Detect which cell encompasses the target text, then output its [x, y] center coordinate. 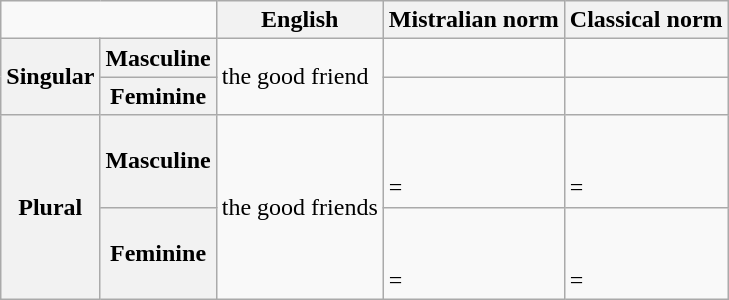
English [300, 20]
Classical norm [646, 20]
the good friends [300, 207]
the good friend [300, 77]
Singular [50, 77]
Plural [50, 207]
Mistralian norm [474, 20]
